Return the [x, y] coordinate for the center point of the cell that contains the specified text.  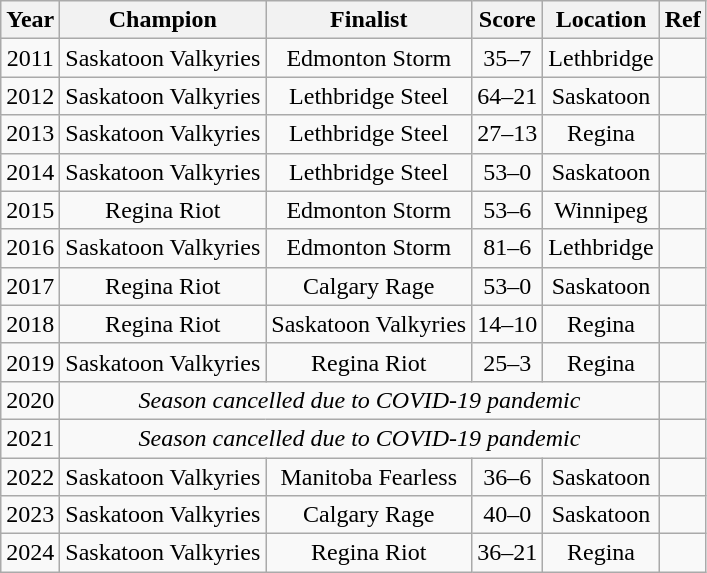
2017 [30, 286]
Ref [682, 20]
14–10 [508, 324]
Location [601, 20]
40–0 [508, 515]
2019 [30, 362]
2024 [30, 553]
2013 [30, 134]
36–6 [508, 477]
27–13 [508, 134]
Champion [163, 20]
36–21 [508, 553]
2022 [30, 477]
2021 [30, 438]
2011 [30, 58]
2015 [30, 210]
64–21 [508, 96]
Finalist [369, 20]
25–3 [508, 362]
2014 [30, 172]
2023 [30, 515]
2016 [30, 248]
2020 [30, 400]
Manitoba Fearless [369, 477]
Year [30, 20]
53–6 [508, 210]
Winnipeg [601, 210]
2012 [30, 96]
81–6 [508, 248]
35–7 [508, 58]
Score [508, 20]
2018 [30, 324]
